Provide the [X, Y] coordinate of the cell's center where the given text is located.  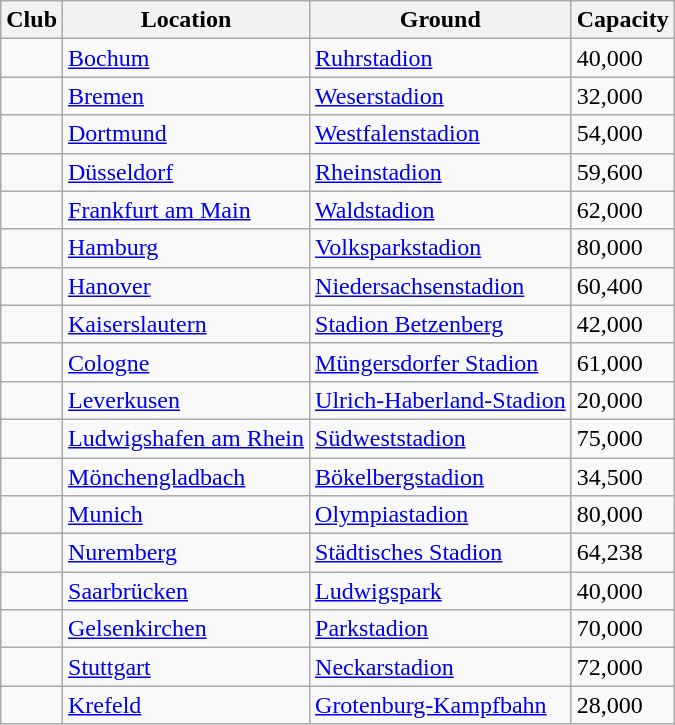
Rheinstadion [441, 172]
64,238 [622, 553]
Ludwigshafen am Rhein [186, 438]
Cologne [186, 362]
Munich [186, 515]
54,000 [622, 134]
Weserstadion [441, 96]
Bochum [186, 58]
Frankfurt am Main [186, 210]
Stuttgart [186, 667]
Ruhrstadion [441, 58]
32,000 [622, 96]
62,000 [622, 210]
Saarbrücken [186, 591]
Capacity [622, 20]
Müngersdorfer Stadion [441, 362]
Bökelbergstadion [441, 477]
Gelsenkirchen [186, 629]
Düsseldorf [186, 172]
Volksparkstadion [441, 248]
Städtisches Stadion [441, 553]
Club [32, 20]
Mönchengladbach [186, 477]
Waldstadion [441, 210]
Ground [441, 20]
Hamburg [186, 248]
Westfalenstadion [441, 134]
75,000 [622, 438]
61,000 [622, 362]
Parkstadion [441, 629]
Hanover [186, 286]
Location [186, 20]
Leverkusen [186, 400]
Krefeld [186, 705]
Südweststadion [441, 438]
70,000 [622, 629]
Stadion Betzenberg [441, 324]
28,000 [622, 705]
Olympiastadion [441, 515]
Bremen [186, 96]
20,000 [622, 400]
Neckarstadion [441, 667]
Nuremberg [186, 553]
Kaiserslautern [186, 324]
Ulrich-Haberland-Stadion [441, 400]
Dortmund [186, 134]
Ludwigspark [441, 591]
34,500 [622, 477]
42,000 [622, 324]
59,600 [622, 172]
60,400 [622, 286]
72,000 [622, 667]
Grotenburg-Kampfbahn [441, 705]
Niedersachsenstadion [441, 286]
